Extract the (x, y) coordinate from the center of the cell holding the provided text.  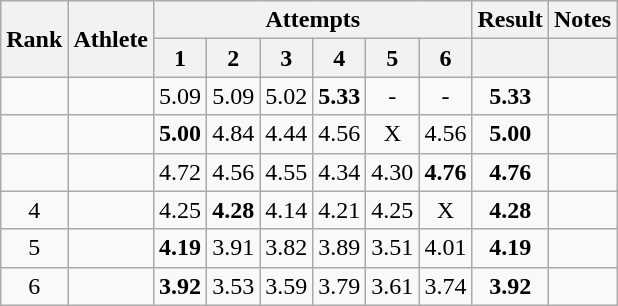
3.61 (392, 286)
4.01 (446, 248)
2 (234, 58)
4.55 (286, 172)
3.89 (340, 248)
3.59 (286, 286)
1 (180, 58)
3.53 (234, 286)
4.34 (340, 172)
4.72 (180, 172)
4.44 (286, 134)
3 (286, 58)
4.84 (234, 134)
3.74 (446, 286)
5.02 (286, 96)
Result (510, 20)
3.82 (286, 248)
Notes (582, 20)
3.51 (392, 248)
3.79 (340, 286)
4.30 (392, 172)
3.91 (234, 248)
Rank (34, 39)
Attempts (313, 20)
4.21 (340, 210)
4.14 (286, 210)
Athlete (111, 39)
